Detect which cell encompasses the target text, then output its [x, y] center coordinate. 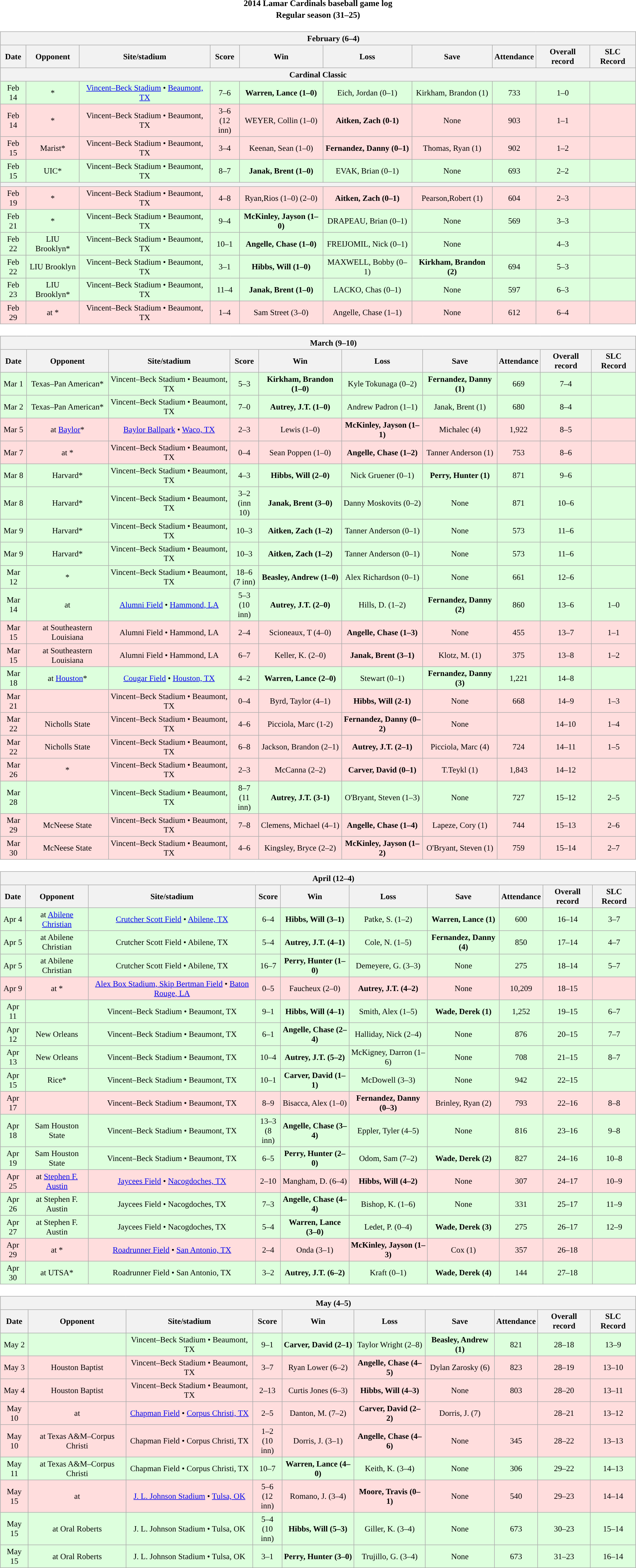
18–15 [568, 989]
Apr 9 [13, 989]
Hibbs, Will (2-1) [383, 701]
24–16 [568, 1158]
Odom, Sam (7–2) [388, 1158]
Beasley, Andrew (1–0) [300, 577]
727 [519, 797]
Mar 7 [13, 453]
28–20 [564, 1390]
2–2 [563, 171]
Kirkham, Brandon (1) [452, 93]
5–6(12 inn) [267, 1496]
Marist* [53, 148]
Pearson,Robert (1) [452, 198]
10–4 [268, 1057]
14–11 [566, 747]
Hibbs, Will (4–3) [390, 1390]
2–10 [268, 1181]
12–9 [614, 1227]
Byrd, Taylor (4–1) [300, 701]
Danny Moskovits (0–2) [383, 503]
724 [519, 747]
at Baylor* [67, 429]
1–3 [613, 701]
28–21 [564, 1413]
759 [519, 848]
28–22 [564, 1441]
at Houston* [67, 678]
Apr 15 [13, 1080]
Mar 5 [13, 429]
Bishop, K. (1–6) [388, 1204]
Trujillo, G. (3–4) [390, 1556]
Apr 29 [13, 1250]
Keller, K. (2–0) [300, 655]
Rice* [57, 1080]
5–7 [614, 965]
Michalec (4) [460, 429]
30–23 [564, 1529]
Faucheux (2–0) [315, 989]
Carver, David (0–1) [383, 770]
Beasley, Andrew (1) [460, 1344]
May (4–5) [318, 1303]
Curtis Jones (6–3) [318, 1390]
Mar 28 [13, 797]
15–12 [566, 797]
Lapeze, Cory (1) [460, 825]
9–8 [614, 1130]
604 [514, 198]
Angelle, Chase (3–4) [315, 1130]
MAXWELL, Bobby (0–1) [367, 267]
13–10 [613, 1368]
Mar 29 [13, 825]
Ledet, P. (0–4) [388, 1227]
Wade, Derek (2) [464, 1158]
14–10 [566, 724]
823 [516, 1368]
306 [516, 1468]
9–4 [225, 221]
29–23 [564, 1496]
29–22 [564, 1468]
Angelle, Chase (4–5) [390, 1368]
Angelle, Chase (1–3) [383, 632]
LACKO, Chas (0–1) [367, 290]
13–9 [613, 1344]
Perry, Hunter (2–0) [315, 1158]
13–6 [566, 605]
Fernandez, Danny (0–2) [383, 724]
4–2 [244, 678]
LIU Brooklyn [53, 267]
1–5 [613, 747]
Ryan Lower (6–2) [318, 1368]
13–12 [613, 1413]
Dylan Zarosky (6) [460, 1368]
375 [519, 655]
Angelle, Chase (1–0) [281, 243]
Carver, David (1–1) [315, 1080]
21–15 [568, 1057]
Klotz, M. (1) [460, 655]
2–7 [613, 848]
14–8 [566, 678]
McCanna (2–2) [300, 770]
Apr 27 [13, 1227]
Angelle, Chase (1–1) [367, 312]
Kraft (0–1) [388, 1273]
Angelle, Chase (2–4) [315, 1034]
694 [514, 267]
903 [514, 121]
Autrey, J.T. (2–0) [300, 605]
Janak, Brent (3–1) [383, 655]
Fernandez, Danny (2) [460, 605]
Romano, J. (3–4) [318, 1496]
22–15 [568, 1080]
Autrey, J.T. (6–2) [315, 1273]
876 [521, 1034]
McKinley, Jayson (1–2) [383, 848]
0–5 [268, 989]
26–18 [568, 1250]
Mar 12 [13, 577]
Onda (3–1) [315, 1250]
Eich, Jordan (0–1) [367, 93]
2–13 [267, 1390]
Kirkham, Brandon (2) [452, 267]
345 [516, 1441]
Fernandez, Danny (3) [460, 678]
at UTSA* [57, 1273]
Aitken, Zach (0–1) [367, 198]
8–4 [566, 407]
Moore, Travis (0–1) [390, 1496]
803 [516, 1390]
WEYER, Collin (1–0) [281, 121]
14–9 [566, 701]
28–18 [564, 1344]
Autrey, J.T. (3-1) [300, 797]
DRAPEAU, Brian (0–1) [367, 221]
Brinley, Ryan (2) [464, 1103]
661 [519, 577]
600 [521, 920]
May 2 [14, 1344]
680 [519, 407]
Kingsley, Bryce (2–2) [300, 848]
Apr 17 [13, 1103]
Stewart (0–1) [383, 678]
Janak, Brent (3–0) [300, 503]
850 [521, 942]
McDowell (3–3) [388, 1080]
11–9 [614, 1204]
708 [521, 1057]
Autrey, J.T. (4–1) [315, 942]
Danton, M. (7–2) [318, 1413]
793 [521, 1103]
10,209 [521, 989]
February (6–4) [318, 38]
18–14 [568, 965]
Hibbs, Will (4–1) [315, 1011]
597 [514, 290]
Apr 19 [13, 1158]
1,922 [519, 429]
14–13 [613, 1468]
13–13 [613, 1441]
3–2(inn 10) [244, 503]
Sam Street (3–0) [281, 312]
5–4(10 inn) [267, 1529]
Warren, Lance (4–0) [318, 1468]
827 [521, 1158]
Scioneaux, T (4–0) [300, 632]
8–8 [614, 1103]
McKinley, Jayson (1–1) [383, 429]
26–17 [568, 1227]
12–6 [566, 577]
May 4 [14, 1390]
Alex Box Stadium, Skip Bertman Field • Baton Rouge, LA [172, 989]
Fernandez, Danny (0–1) [367, 148]
Mar 26 [13, 770]
20–15 [568, 1034]
1,221 [519, 678]
Halliday, Nick (2–4) [388, 1034]
Cole, N. (1–5) [388, 942]
Hibbs, Will (1–0) [281, 267]
Picciola, Marc (4) [460, 747]
6–8 [244, 747]
Bisacca, Alex (1–0) [315, 1103]
Picciola, Marc (1-2) [300, 724]
Thomas, Ryan (1) [452, 148]
14–12 [566, 770]
Mar 2 [13, 407]
5–3(10 inn) [244, 605]
Feb 23 [13, 290]
7–0 [244, 407]
8–6 [566, 453]
Warren, Lance (3–0) [315, 1227]
16–7 [268, 965]
Smith, Alex (1–5) [388, 1011]
McKinley, Jayson (1–3) [388, 1250]
15–13 [566, 825]
8–7(11 inn) [244, 797]
8–5 [566, 429]
Mar 18 [13, 678]
357 [521, 1250]
18–6(7 inn) [244, 577]
28–19 [564, 1368]
Feb 21 [13, 221]
144 [521, 1273]
Andrew Padron (1–1) [383, 407]
Kirkham, Brandon (1–0) [300, 384]
Apr 18 [13, 1130]
744 [519, 825]
307 [521, 1181]
13–3(8 inn) [268, 1130]
Giller, K. (3–4) [390, 1529]
UIC* [53, 171]
Mangham, D. (6–4) [315, 1181]
Feb 29 [13, 312]
22–16 [568, 1103]
Mar 1 [13, 384]
612 [514, 312]
11–4 [225, 290]
10–7 [267, 1468]
Feb 19 [13, 198]
Keenan, Sean (1–0) [281, 148]
860 [519, 605]
April (12–4) [318, 879]
Fernandez, Danny (4) [464, 942]
14–14 [613, 1496]
Perry, Hunter (1) [460, 475]
7–7 [614, 1034]
Cougar Field • Houston, TX [169, 678]
FREIJOMIL, Nick (0–1) [367, 243]
Apr 4 [13, 920]
Baylor Ballpark • Waco, TX [169, 429]
Autrey, J.T. (2–1) [383, 747]
7–8 [244, 825]
4–7 [614, 942]
Fernandez, Danny (1) [460, 384]
1,843 [519, 770]
Hibbs, Will (4–2) [388, 1181]
23–16 [568, 1130]
13–11 [613, 1390]
Apr 13 [13, 1057]
Mar 14 [13, 605]
Mar 30 [13, 848]
Jackson, Brandon (2–1) [300, 747]
Patke, S. (1–2) [388, 920]
13–8 [566, 655]
May 3 [14, 1368]
Apr 11 [13, 1011]
Angelle, Chase (4–6) [390, 1441]
6–3 [563, 290]
Hills, D. (1–2) [383, 605]
Lewis (1–0) [300, 429]
3–2 [268, 1273]
Dorris, J. (7) [460, 1413]
Taylor Wright (2–8) [390, 1344]
7–4 [566, 384]
Apr 30 [13, 1273]
733 [514, 93]
Apr 26 [13, 1204]
8–9 [268, 1103]
T.Teykl (1) [460, 770]
Aitken, Zach (0-1) [367, 121]
10–9 [614, 1181]
3–3 [563, 221]
Mar 21 [13, 701]
1–2(10 inn) [267, 1441]
Clemens, Michael (4–1) [300, 825]
3–4 [225, 148]
Angelle, Chase (1–2) [383, 453]
Wade, Derek (4) [464, 1273]
Alex Richardson (0–1) [383, 577]
Autrey, J.T. (5–2) [315, 1057]
Keith, K. (3–4) [390, 1468]
May 11 [14, 1468]
Janak, Brent (1) [460, 407]
Carver, David (2–2) [390, 1413]
668 [519, 701]
6–1 [268, 1034]
816 [521, 1130]
Hibbs, Will (2–0) [300, 475]
Cox (1) [464, 1250]
1,252 [521, 1011]
Perry, Hunter (3–0) [318, 1556]
Nick Gruener (0–1) [383, 475]
Hibbs, Will (3–1) [315, 920]
19–15 [568, 1011]
13–7 [566, 632]
3–6(12 inn) [225, 121]
9–6 [566, 475]
Cardinal Classic [318, 75]
821 [516, 1344]
942 [521, 1080]
6–5 [268, 1158]
7–3 [268, 1204]
O'Bryant, Steven (1) [460, 848]
Warren, Lance (1–0) [281, 93]
Wade, Derek (1) [464, 1011]
McKinley, Jayson (1–0) [281, 221]
693 [514, 171]
Fernandez, Danny (0–3) [388, 1103]
Dorris, J. (3–1) [318, 1441]
Wade, Derek (3) [464, 1227]
Warren, Lance (2–0) [300, 678]
Warren, Lance (1) [464, 920]
31–23 [564, 1556]
17–14 [568, 942]
27–18 [568, 1273]
Sean Poppen (1–0) [300, 453]
Eppler, Tyler (4–5) [388, 1130]
569 [514, 221]
Demeyere, G. (3–3) [388, 965]
Apr 12 [13, 1034]
669 [519, 384]
4–8 [225, 198]
Perry, Hunter (1–0) [315, 965]
2–6 [613, 825]
March (9–10) [318, 343]
24–17 [568, 1181]
540 [516, 1496]
10–6 [566, 503]
Apr 25 [13, 1181]
902 [514, 148]
McKigney, Darron (1–6) [388, 1057]
7–6 [225, 93]
Angelle, Chase (1–4) [383, 825]
O'Bryant, Steven (1–3) [383, 797]
25–17 [568, 1204]
Autrey, J.T. (4–2) [388, 989]
EVAK, Brian (0–1) [367, 171]
753 [519, 453]
Ryan,Rios (1–0) (2–0) [281, 198]
331 [521, 1204]
Autrey, J.T. (1–0) [300, 407]
Tanner Anderson (1) [460, 453]
10–8 [614, 1158]
Angelle, Chase (4–4) [315, 1204]
Kyle Tokunaga (0–2) [383, 384]
455 [519, 632]
Hibbs, Will (5–3) [318, 1529]
Carver, David (2–1) [318, 1344]
